Pinpoint the cell where the given text exists, returning its (X, Y) midpoint coordinate. 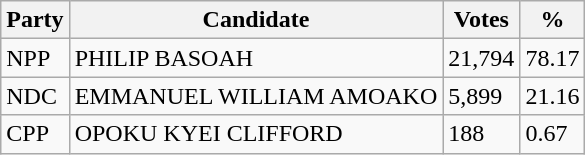
PHILIP BASOAH (256, 58)
5,899 (482, 96)
21.16 (552, 96)
CPP (35, 134)
Candidate (256, 20)
21,794 (482, 58)
0.67 (552, 134)
% (552, 20)
Votes (482, 20)
Party (35, 20)
OPOKU KYEI CLIFFORD (256, 134)
EMMANUEL WILLIAM AMOAKO (256, 96)
78.17 (552, 58)
NDC (35, 96)
NPP (35, 58)
188 (482, 134)
